Scan for the cell matching the given text and deliver its [X, Y] coordinate at center. 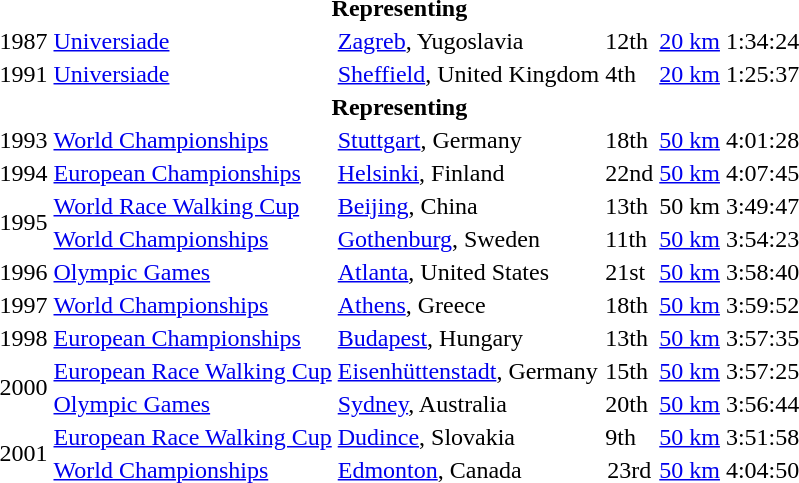
Eisenhüttenstadt, Germany [468, 371]
Budapest, Hungary [468, 338]
9th [630, 437]
21st [630, 272]
Dudince, Slovakia [468, 437]
Stuttgart, Germany [468, 140]
20th [630, 404]
Athens, Greece [468, 305]
Zagreb, Yugoslavia [468, 41]
Atlanta, United States [468, 272]
Beijing, China [468, 206]
Gothenburg, Sweden [468, 239]
15th [630, 371]
12th [630, 41]
22nd [630, 173]
Sydney, Australia [468, 404]
Sheffield, United Kingdom [468, 74]
World Race Walking Cup [192, 206]
4th [630, 74]
Helsinki, Finland [468, 173]
11th [630, 239]
